Search for the cell housing the specified text and yield its [X, Y] center coordinate. 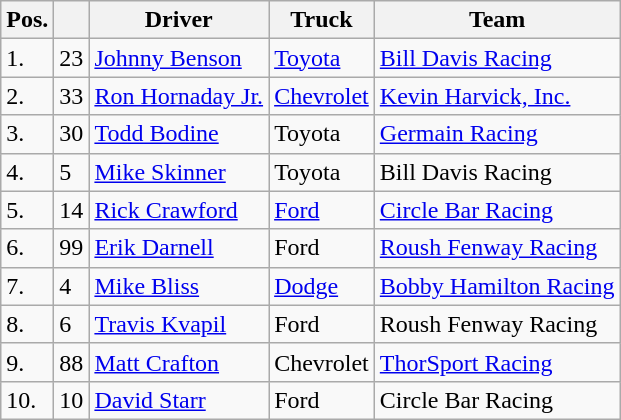
33 [72, 96]
2. [28, 96]
David Starr [179, 400]
1. [28, 58]
Team [497, 20]
Dodge [322, 286]
9. [28, 362]
5. [28, 210]
Mike Bliss [179, 286]
Truck [322, 20]
4 [72, 286]
Matt Crafton [179, 362]
30 [72, 134]
6. [28, 248]
Kevin Harvick, Inc. [497, 96]
10 [72, 400]
Driver [179, 20]
ThorSport Racing [497, 362]
Mike Skinner [179, 172]
14 [72, 210]
Erik Darnell [179, 248]
Travis Kvapil [179, 324]
Ron Hornaday Jr. [179, 96]
5 [72, 172]
88 [72, 362]
3. [28, 134]
Johnny Benson [179, 58]
6 [72, 324]
8. [28, 324]
Pos. [28, 20]
7. [28, 286]
Germain Racing [497, 134]
4. [28, 172]
99 [72, 248]
23 [72, 58]
10. [28, 400]
Bobby Hamilton Racing [497, 286]
Todd Bodine [179, 134]
Rick Crawford [179, 210]
